Return (x, y) of the center of cell containing provided text 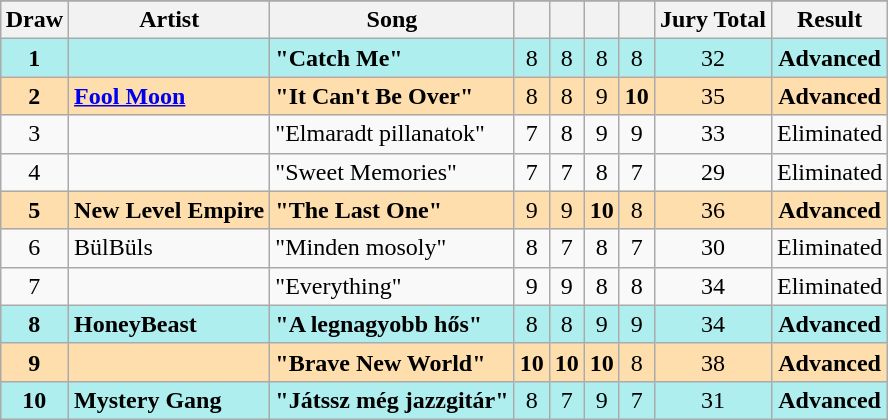
"Minden mosoly" (392, 248)
30 (712, 248)
"It Can't Be Over" (392, 96)
Song (392, 20)
Draw (34, 20)
36 (712, 210)
38 (712, 362)
6 (34, 248)
"A legnagyobb hős" (392, 324)
"Brave New World" (392, 362)
Mystery Gang (170, 400)
BülBüls (170, 248)
New Level Empire (170, 210)
Jury Total (712, 20)
"The Last One" (392, 210)
31 (712, 400)
35 (712, 96)
5 (34, 210)
"Elmaradt pillanatok" (392, 134)
33 (712, 134)
4 (34, 172)
Fool Moon (170, 96)
"Everything" (392, 286)
2 (34, 96)
HoneyBeast (170, 324)
1 (34, 58)
29 (712, 172)
Artist (170, 20)
3 (34, 134)
"Sweet Memories" (392, 172)
"Játssz még jazzgitár" (392, 400)
"Catch Me" (392, 58)
Result (829, 20)
32 (712, 58)
